Output the (x, y) coordinate of the center of the cell containing the given text.  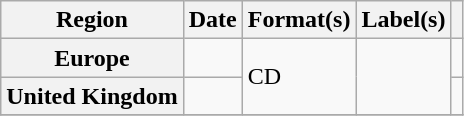
Label(s) (404, 20)
Format(s) (299, 20)
United Kingdom (92, 96)
CD (299, 77)
Region (92, 20)
Date (212, 20)
Europe (92, 58)
